Find where the given text appears and provide that cell's center as [X, Y] coordinate. 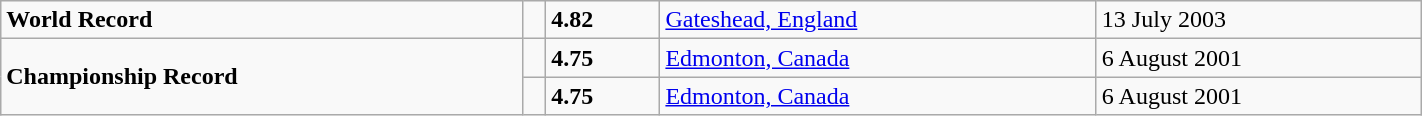
Championship Record [262, 77]
Gateshead, England [878, 20]
World Record [262, 20]
4.82 [603, 20]
13 July 2003 [1258, 20]
